Scan for the cell matching the given text and deliver its (X, Y) coordinate at center. 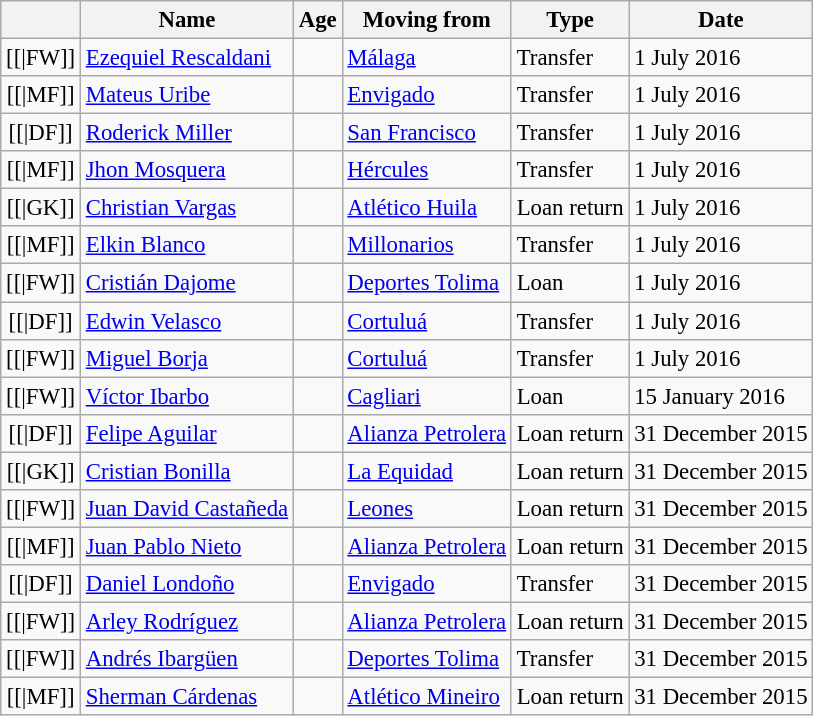
Cagliari (426, 396)
Mateus Uribe (186, 95)
Cristian Bonilla (186, 471)
Juan Pablo Nieto (186, 546)
Moving from (426, 20)
Elkin Blanco (186, 245)
Atlético Huila (426, 208)
15 January 2016 (721, 396)
Daniel Londoño (186, 584)
Juan David Castañeda (186, 509)
Date (721, 20)
Name (186, 20)
Age (318, 20)
Arley Rodríguez (186, 621)
Edwin Velasco (186, 321)
Cristián Dajome (186, 283)
Sherman Cárdenas (186, 697)
Leones (426, 509)
Málaga (426, 58)
Víctor Ibarbo (186, 396)
Christian Vargas (186, 208)
Andrés Ibargüen (186, 659)
Type (570, 20)
Felipe Aguilar (186, 433)
Millonarios (426, 245)
Roderick Miller (186, 133)
La Equidad (426, 471)
Jhon Mosquera (186, 170)
San Francisco (426, 133)
Atlético Mineiro (426, 697)
Miguel Borja (186, 358)
Ezequiel Rescaldani (186, 58)
Hércules (426, 170)
